Return [X, Y] of the center of cell containing provided text 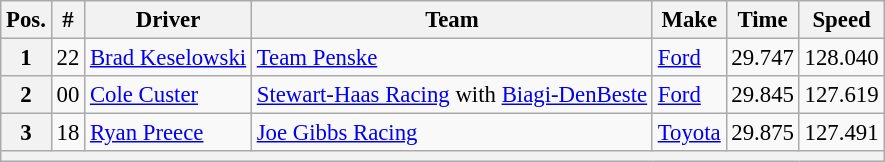
1 [26, 58]
# [68, 20]
3 [26, 133]
00 [68, 95]
Cole Custer [168, 95]
Joe Gibbs Racing [452, 133]
Team [452, 20]
Team Penske [452, 58]
Time [762, 20]
Make [689, 20]
Toyota [689, 133]
18 [68, 133]
Ryan Preece [168, 133]
127.619 [842, 95]
Pos. [26, 20]
2 [26, 95]
127.491 [842, 133]
Speed [842, 20]
Brad Keselowski [168, 58]
29.875 [762, 133]
29.747 [762, 58]
Driver [168, 20]
22 [68, 58]
29.845 [762, 95]
128.040 [842, 58]
Stewart-Haas Racing with Biagi-DenBeste [452, 95]
